Identify which cell holds the provided text, then report its (x, y) central coordinate. 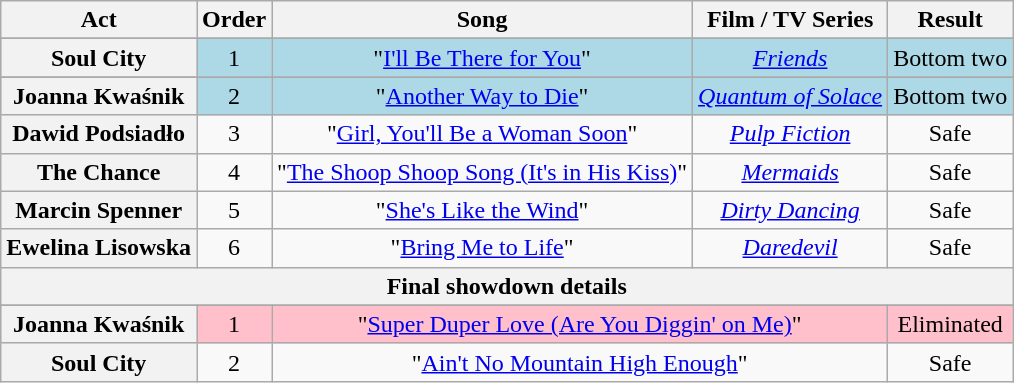
Film / TV Series (790, 20)
Friends (790, 58)
"The Shoop Shoop Song (It's in His Kiss)" (482, 172)
"Girl, You'll Be a Woman Soon" (482, 134)
Final showdown details (507, 286)
Eliminated (950, 324)
"Ain't No Mountain High Enough" (580, 362)
The Chance (99, 172)
"I'll Be There for You" (482, 58)
Result (950, 20)
4 (234, 172)
Ewelina Lisowska (99, 248)
Marcin Spenner (99, 210)
3 (234, 134)
Dawid Podsiadło (99, 134)
Pulp Fiction (790, 134)
Song (482, 20)
Act (99, 20)
Mermaids (790, 172)
Dirty Dancing (790, 210)
Order (234, 20)
5 (234, 210)
"Another Way to Die" (482, 96)
"Super Duper Love (Are You Diggin' on Me)" (580, 324)
"She's Like the Wind" (482, 210)
Daredevil (790, 248)
"Bring Me to Life" (482, 248)
6 (234, 248)
Quantum of Solace (790, 96)
